Provide the [X, Y] coordinate of the cell's center where the given text is located.  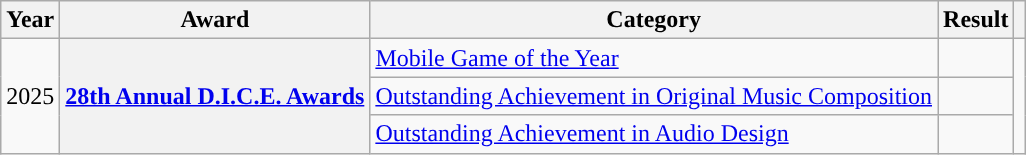
Mobile Game of the Year [654, 58]
Result [976, 20]
Award [215, 20]
Category [654, 20]
28th Annual D.I.C.E. Awards [215, 96]
2025 [30, 96]
Outstanding Achievement in Audio Design [654, 134]
Outstanding Achievement in Original Music Composition [654, 96]
Year [30, 20]
